Locate the cell with the specified text and output its (x, y) center coordinate. 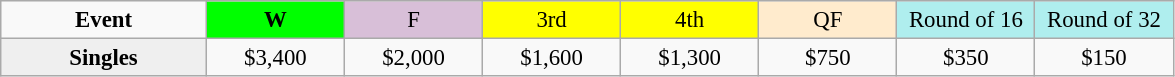
4th (690, 20)
Round of 32 (1104, 20)
3rd (552, 20)
$3,400 (275, 58)
$2,000 (413, 58)
$350 (966, 58)
$150 (1104, 58)
$1,300 (690, 58)
W (275, 20)
$1,600 (552, 58)
F (413, 20)
Round of 16 (966, 20)
QF (828, 20)
Event (104, 20)
Singles (104, 58)
$750 (828, 58)
